Pinpoint the cell where the given text exists, returning its [x, y] midpoint coordinate. 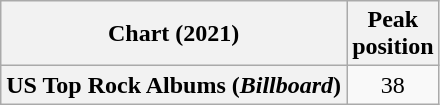
38 [393, 85]
Peakposition [393, 34]
US Top Rock Albums (Billboard) [174, 85]
Chart (2021) [174, 34]
